Locate the cell with the specified text and output its [X, Y] center coordinate. 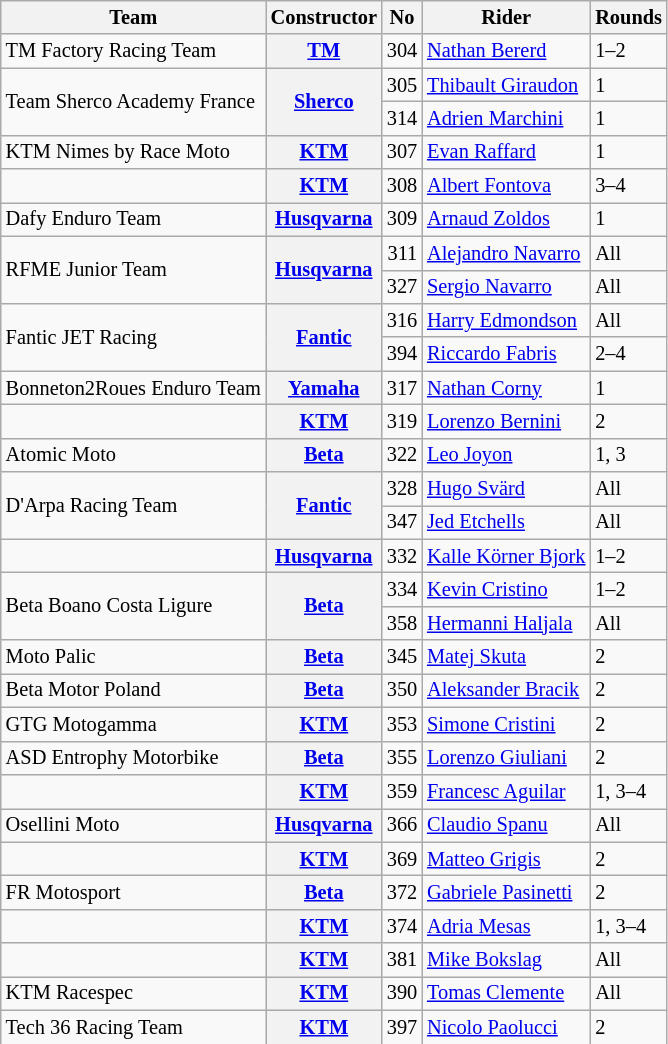
397 [402, 1027]
Hermanni Haljala [506, 623]
314 [402, 118]
KTM Racespec [134, 993]
Team Sherco Academy France [134, 102]
Adria Mesas [506, 926]
Francesc Aguilar [506, 791]
316 [402, 320]
Matej Skuta [506, 657]
TM [324, 51]
322 [402, 455]
355 [402, 758]
Nicolo Paolucci [506, 1027]
309 [402, 219]
Nathan Corny [506, 388]
359 [402, 791]
366 [402, 825]
Fantic JET Racing [134, 336]
Tech 36 Racing Team [134, 1027]
Matteo Grigis [506, 859]
Constructor [324, 17]
Sherco [324, 102]
353 [402, 724]
Kevin Cristino [506, 589]
Lorenzo Giuliani [506, 758]
FR Motosport [134, 892]
Aleksander Bracik [506, 690]
Harry Edmondson [506, 320]
Jed Etchells [506, 522]
328 [402, 489]
345 [402, 657]
390 [402, 993]
307 [402, 152]
319 [402, 421]
374 [402, 926]
Beta Boano Costa Ligure [134, 606]
RFME Junior Team [134, 270]
Tomas Clemente [506, 993]
Simone Cristini [506, 724]
Osellini Moto [134, 825]
Hugo Svärd [506, 489]
Rounds [628, 17]
Bonneton2Roues Enduro Team [134, 388]
Albert Fontova [506, 186]
Atomic Moto [134, 455]
Mike Bokslag [506, 960]
311 [402, 253]
308 [402, 186]
Evan Raffard [506, 152]
Yamaha [324, 388]
305 [402, 85]
Claudio Spanu [506, 825]
1, 3 [628, 455]
Sergio Navarro [506, 287]
369 [402, 859]
Alejandro Navarro [506, 253]
Lorenzo Bernini [506, 421]
304 [402, 51]
317 [402, 388]
381 [402, 960]
Thibault Giraudon [506, 85]
Moto Palic [134, 657]
358 [402, 623]
Riccardo Fabris [506, 354]
Adrien Marchini [506, 118]
Team [134, 17]
ASD Entrophy Motorbike [134, 758]
GTG Motogamma [134, 724]
394 [402, 354]
334 [402, 589]
Dafy Enduro Team [134, 219]
KTM Nimes by Race Moto [134, 152]
332 [402, 556]
2–4 [628, 354]
Leo Joyon [506, 455]
Kalle Körner Bjork [506, 556]
Gabriele Pasinetti [506, 892]
No [402, 17]
D'Arpa Racing Team [134, 506]
3–4 [628, 186]
Rider [506, 17]
350 [402, 690]
Beta Motor Poland [134, 690]
327 [402, 287]
Nathan Bererd [506, 51]
Arnaud Zoldos [506, 219]
347 [402, 522]
372 [402, 892]
TM Factory Racing Team [134, 51]
